Provide the (x, y) coordinate of the cell's center where the given text is located.  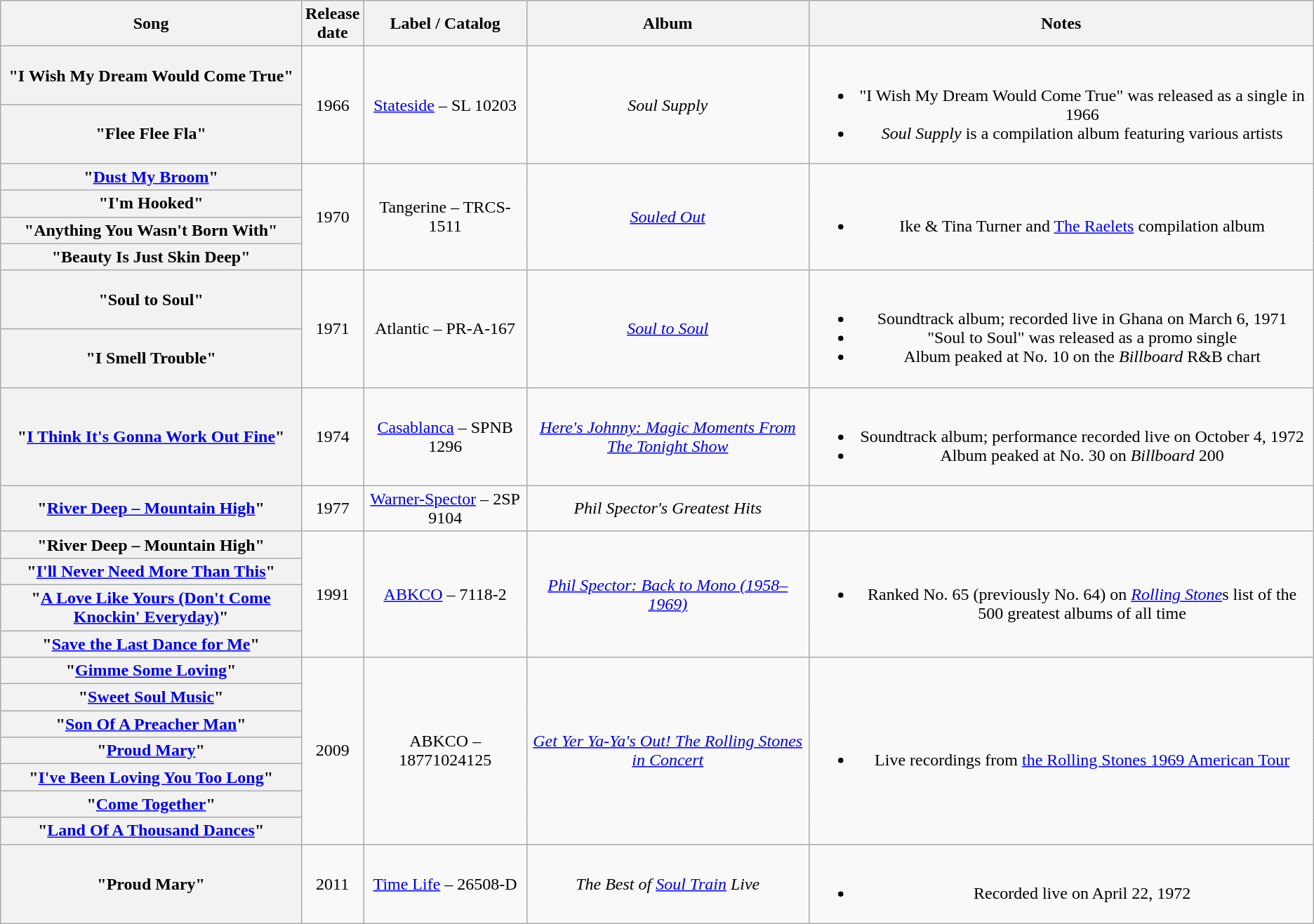
ABKCO – 18771024125 (445, 751)
"I'm Hooked" (152, 203)
Tangerine – TRCS-1511 (445, 217)
Releasedate (332, 24)
"Soul to Soul" (152, 300)
Warner-Spector – 2SP 9104 (445, 508)
Live recordings from the Rolling Stones 1969 American Tour (1061, 751)
1966 (332, 105)
Stateside – SL 10203 (445, 105)
1974 (332, 436)
"I Wish My Dream Would Come True" (152, 76)
Ranked No. 65 (previously No. 64) on Rolling Stones list of the 500 greatest albums of all time (1061, 594)
"Son Of A Preacher Man" (152, 724)
Ike & Tina Turner and The Raelets compilation album (1061, 217)
Album (668, 24)
1977 (332, 508)
"Dust My Broom" (152, 177)
"Gimme Some Loving" (152, 671)
2009 (332, 751)
"I've Been Loving You Too Long" (152, 777)
Notes (1061, 24)
"Beauty Is Just Skin Deep" (152, 257)
Phil Spector: Back to Mono (1958–1969) (668, 594)
1971 (332, 328)
Souled Out (668, 217)
Soul Supply (668, 105)
ABKCO – 7118-2 (445, 594)
2011 (332, 884)
Get Yer Ya-Ya's Out! The Rolling Stones in Concert (668, 751)
Soundtrack album; performance recorded live on October 4, 1972Album peaked at No. 30 on Billboard 200 (1061, 436)
Recorded live on April 22, 1972 (1061, 884)
Song (152, 24)
"Flee Flee Fla" (152, 134)
Casablanca – SPNB 1296 (445, 436)
Here's Johnny: Magic Moments From The Tonight Show (668, 436)
"Save the Last Dance for Me" (152, 643)
"Sweet Soul Music" (152, 697)
"Land Of A Thousand Dances" (152, 831)
Phil Spector's Greatest Hits (668, 508)
"I'll Never Need More Than This" (152, 571)
1970 (332, 217)
The Best of Soul Train Live (668, 884)
"I Wish My Dream Would Come True" was released as a single in 1966Soul Supply is a compilation album featuring various artists (1061, 105)
"Anything You Wasn't Born With" (152, 230)
Atlantic – PR-A-167 (445, 328)
"I Smell Trouble" (152, 359)
"A Love Like Yours (Don't Come Knockin' Everyday)" (152, 608)
"Come Together" (152, 804)
Soul to Soul (668, 328)
Time Life – 26508-D (445, 884)
1991 (332, 594)
"I Think It's Gonna Work Out Fine" (152, 436)
Label / Catalog (445, 24)
